From the cell containing the given text, extract its center point as [X, Y] coordinate. 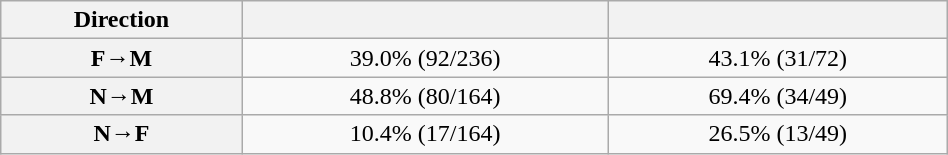
26.5% (13/49) [778, 134]
N→F [122, 134]
F→M [122, 58]
N→M [122, 96]
69.4% (34/49) [778, 96]
Direction [122, 20]
43.1% (31/72) [778, 58]
48.8% (80/164) [425, 96]
39.0% (92/236) [425, 58]
10.4% (17/164) [425, 134]
